From the cell containing the given text, extract its center point as [x, y] coordinate. 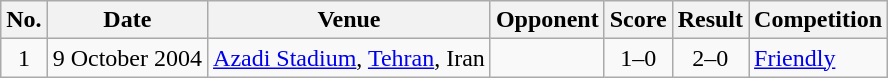
1 [24, 58]
Score [638, 20]
Date [127, 20]
Friendly [818, 58]
Result [710, 20]
2–0 [710, 58]
Competition [818, 20]
9 October 2004 [127, 58]
1–0 [638, 58]
No. [24, 20]
Opponent [547, 20]
Azadi Stadium, Tehran, Iran [350, 58]
Venue [350, 20]
